Search for the cell housing the specified text and yield its [x, y] center coordinate. 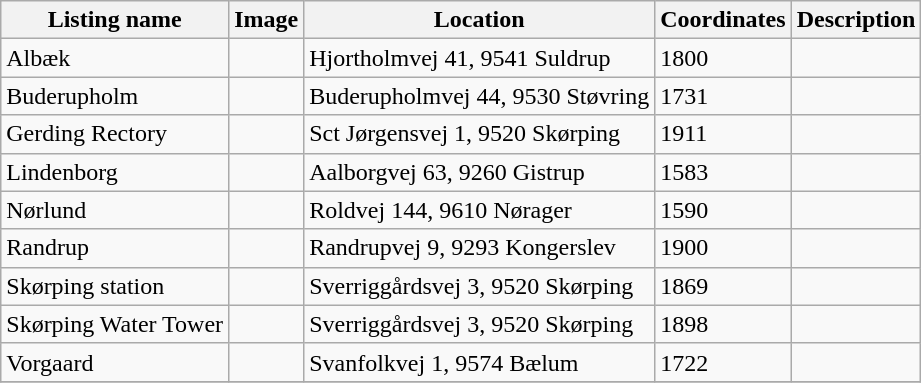
1800 [723, 58]
Aalborgvej 63, 9260 Gistrup [480, 172]
Roldvej 144, 9610 Nørager [480, 210]
Svanfolkvej 1, 9574 Bælum [480, 362]
Location [480, 20]
1900 [723, 248]
Randrup [115, 248]
Gerding Rectory [115, 134]
Listing name [115, 20]
1898 [723, 324]
Image [266, 20]
Nørlund [115, 210]
1911 [723, 134]
Hjortholmvej 41, 9541 Suldrup [480, 58]
Randrupvej 9, 9293 Kongerslev [480, 248]
Skørping station [115, 286]
1722 [723, 362]
1590 [723, 210]
1869 [723, 286]
1731 [723, 96]
Sct Jørgensvej 1, 9520 Skørping [480, 134]
Description [856, 20]
Coordinates [723, 20]
Vorgaard [115, 362]
Skørping Water Tower [115, 324]
Buderupholmvej 44, 9530 Støvring [480, 96]
1583 [723, 172]
Lindenborg [115, 172]
Albæk [115, 58]
Buderupholm [115, 96]
